Scan for the cell matching the given text and deliver its (x, y) coordinate at center. 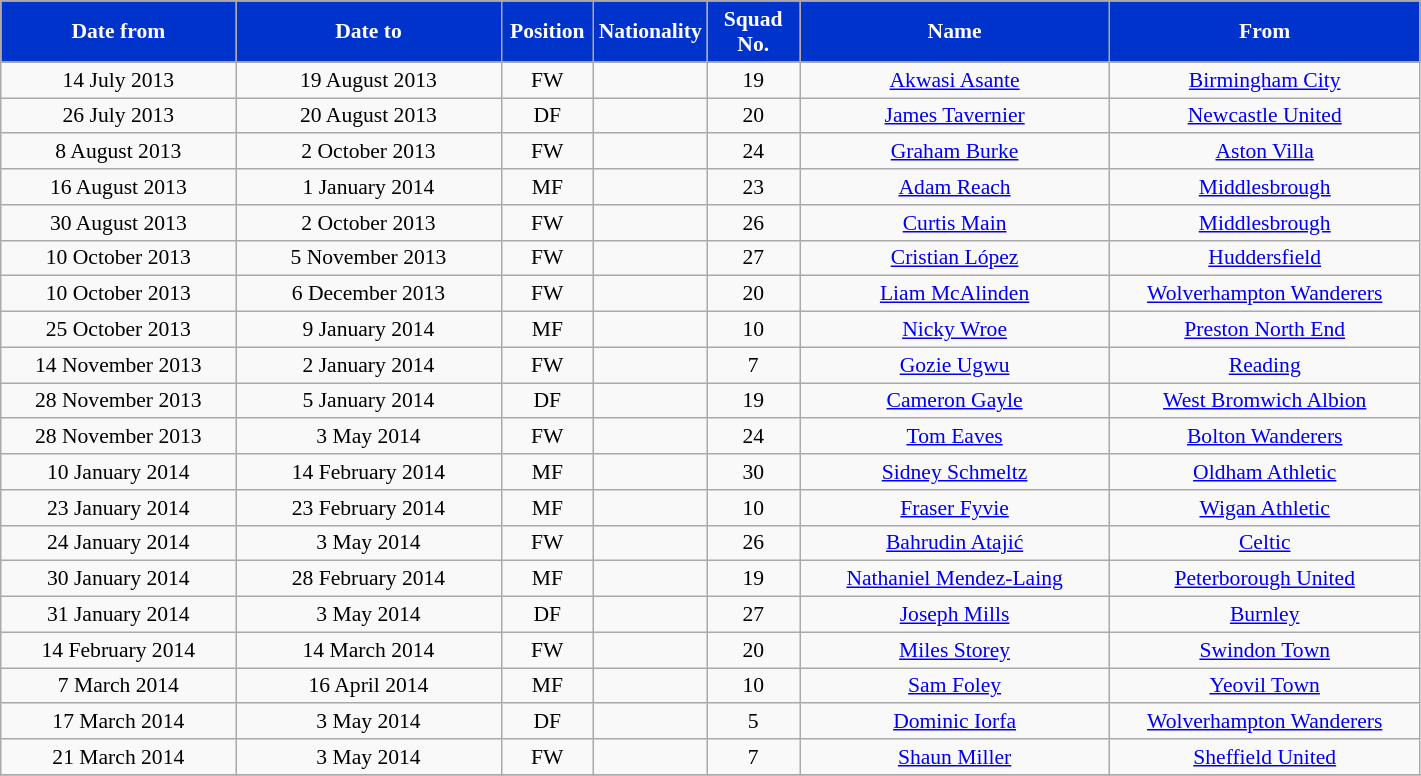
Aston Villa (1265, 152)
Miles Storey (955, 650)
Bahrudin Atajić (955, 543)
Peterborough United (1265, 579)
7 March 2014 (118, 686)
Nathaniel Mendez-Laing (955, 579)
16 April 2014 (368, 686)
Sam Foley (955, 686)
14 March 2014 (368, 650)
Squad No. (754, 32)
8 August 2013 (118, 152)
24 January 2014 (118, 543)
30 January 2014 (118, 579)
23 February 2014 (368, 508)
14 July 2013 (118, 80)
Celtic (1265, 543)
Liam McAlinden (955, 294)
Reading (1265, 365)
Shaun Miller (955, 757)
Date to (368, 32)
Graham Burke (955, 152)
30 (754, 472)
1 January 2014 (368, 187)
Joseph Mills (955, 615)
23 (754, 187)
16 August 2013 (118, 187)
Preston North End (1265, 330)
Oldham Athletic (1265, 472)
17 March 2014 (118, 722)
23 January 2014 (118, 508)
Name (955, 32)
28 February 2014 (368, 579)
Date from (118, 32)
Cristian López (955, 258)
Nationality (650, 32)
14 November 2013 (118, 365)
5 January 2014 (368, 401)
25 October 2013 (118, 330)
Nicky Wroe (955, 330)
9 January 2014 (368, 330)
26 July 2013 (118, 116)
Newcastle United (1265, 116)
19 August 2013 (368, 80)
Bolton Wanderers (1265, 437)
From (1265, 32)
10 January 2014 (118, 472)
Yeovil Town (1265, 686)
Wigan Athletic (1265, 508)
Akwasi Asante (955, 80)
5 (754, 722)
Adam Reach (955, 187)
Huddersfield (1265, 258)
31 January 2014 (118, 615)
West Bromwich Albion (1265, 401)
Sheffield United (1265, 757)
30 August 2013 (118, 223)
21 March 2014 (118, 757)
20 August 2013 (368, 116)
Position (548, 32)
Cameron Gayle (955, 401)
Fraser Fyvie (955, 508)
Curtis Main (955, 223)
Tom Eaves (955, 437)
Birmingham City (1265, 80)
2 January 2014 (368, 365)
Sidney Schmeltz (955, 472)
Dominic Iorfa (955, 722)
6 December 2013 (368, 294)
James Tavernier (955, 116)
Swindon Town (1265, 650)
5 November 2013 (368, 258)
Gozie Ugwu (955, 365)
Burnley (1265, 615)
